Extract the (x, y) coordinate from the center of the cell holding the provided text.  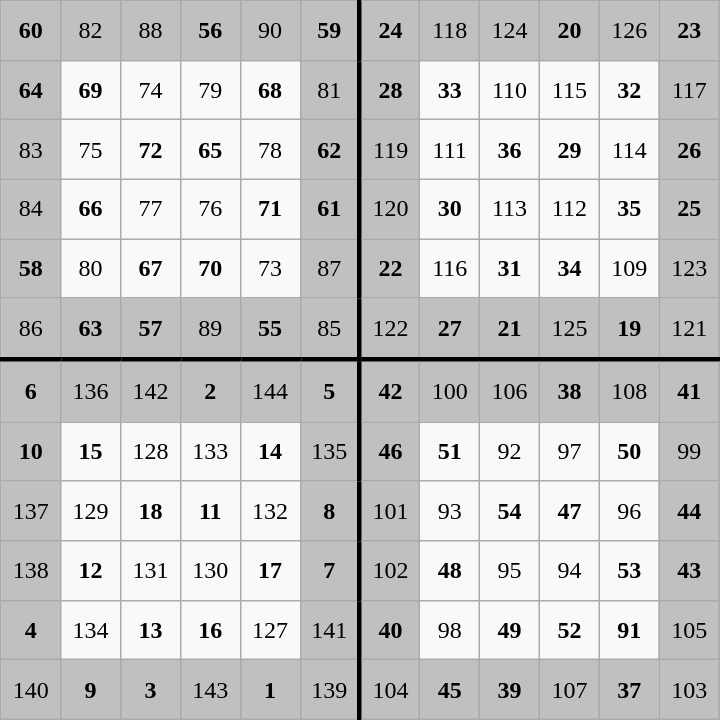
31 (510, 268)
22 (390, 268)
19 (629, 329)
126 (629, 30)
56 (210, 30)
103 (689, 690)
7 (330, 570)
136 (91, 391)
63 (91, 329)
105 (689, 630)
122 (390, 329)
67 (150, 268)
53 (629, 570)
134 (91, 630)
5 (330, 391)
37 (629, 690)
108 (629, 391)
107 (569, 690)
61 (330, 208)
75 (91, 150)
137 (31, 510)
42 (390, 391)
15 (91, 452)
70 (210, 268)
81 (330, 90)
118 (450, 30)
79 (210, 90)
14 (270, 452)
98 (450, 630)
95 (510, 570)
111 (450, 150)
27 (450, 329)
28 (390, 90)
133 (210, 452)
2 (210, 391)
99 (689, 452)
84 (31, 208)
43 (689, 570)
24 (390, 30)
18 (150, 510)
30 (450, 208)
129 (91, 510)
130 (210, 570)
88 (150, 30)
128 (150, 452)
35 (629, 208)
89 (210, 329)
34 (569, 268)
64 (31, 90)
54 (510, 510)
142 (150, 391)
109 (629, 268)
10 (31, 452)
125 (569, 329)
112 (569, 208)
51 (450, 452)
91 (629, 630)
123 (689, 268)
62 (330, 150)
16 (210, 630)
131 (150, 570)
69 (91, 90)
143 (210, 690)
60 (31, 30)
58 (31, 268)
21 (510, 329)
9 (91, 690)
124 (510, 30)
119 (390, 150)
92 (510, 452)
78 (270, 150)
83 (31, 150)
13 (150, 630)
139 (330, 690)
47 (569, 510)
36 (510, 150)
90 (270, 30)
12 (91, 570)
17 (270, 570)
46 (390, 452)
44 (689, 510)
50 (629, 452)
38 (569, 391)
100 (450, 391)
11 (210, 510)
29 (569, 150)
106 (510, 391)
114 (629, 150)
4 (31, 630)
68 (270, 90)
45 (450, 690)
59 (330, 30)
121 (689, 329)
23 (689, 30)
113 (510, 208)
72 (150, 150)
86 (31, 329)
65 (210, 150)
76 (210, 208)
49 (510, 630)
127 (270, 630)
1 (270, 690)
20 (569, 30)
80 (91, 268)
71 (270, 208)
110 (510, 90)
144 (270, 391)
132 (270, 510)
138 (31, 570)
73 (270, 268)
82 (91, 30)
48 (450, 570)
115 (569, 90)
116 (450, 268)
33 (450, 90)
6 (31, 391)
96 (629, 510)
55 (270, 329)
25 (689, 208)
135 (330, 452)
87 (330, 268)
40 (390, 630)
140 (31, 690)
41 (689, 391)
120 (390, 208)
3 (150, 690)
101 (390, 510)
102 (390, 570)
26 (689, 150)
141 (330, 630)
85 (330, 329)
74 (150, 90)
117 (689, 90)
77 (150, 208)
57 (150, 329)
94 (569, 570)
104 (390, 690)
66 (91, 208)
32 (629, 90)
97 (569, 452)
93 (450, 510)
39 (510, 690)
8 (330, 510)
52 (569, 630)
